Extract the (X, Y) coordinate from the center of the cell holding the provided text.  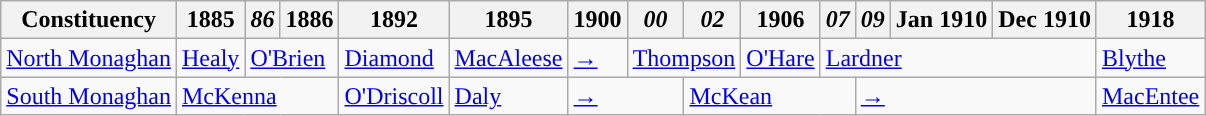
1885 (210, 20)
Diamond (394, 58)
Blythe (1150, 58)
Lardner (958, 58)
1895 (508, 20)
Daly (508, 96)
Jan 1910 (941, 20)
Thompson (684, 58)
O'Driscoll (394, 96)
Healy (210, 58)
86 (262, 20)
O'Brien (292, 58)
1886 (310, 20)
02 (712, 20)
00 (656, 20)
North Monaghan (89, 58)
McKenna (257, 96)
MacAleese (508, 58)
1906 (780, 20)
1892 (394, 20)
O'Hare (780, 58)
1918 (1150, 20)
McKean (770, 96)
MacEntee (1150, 96)
1900 (598, 20)
Constituency (89, 20)
09 (872, 20)
07 (838, 20)
Dec 1910 (1045, 20)
South Monaghan (89, 96)
